Determine the [x, y] coordinate at the center of the cell enclosing the given text.  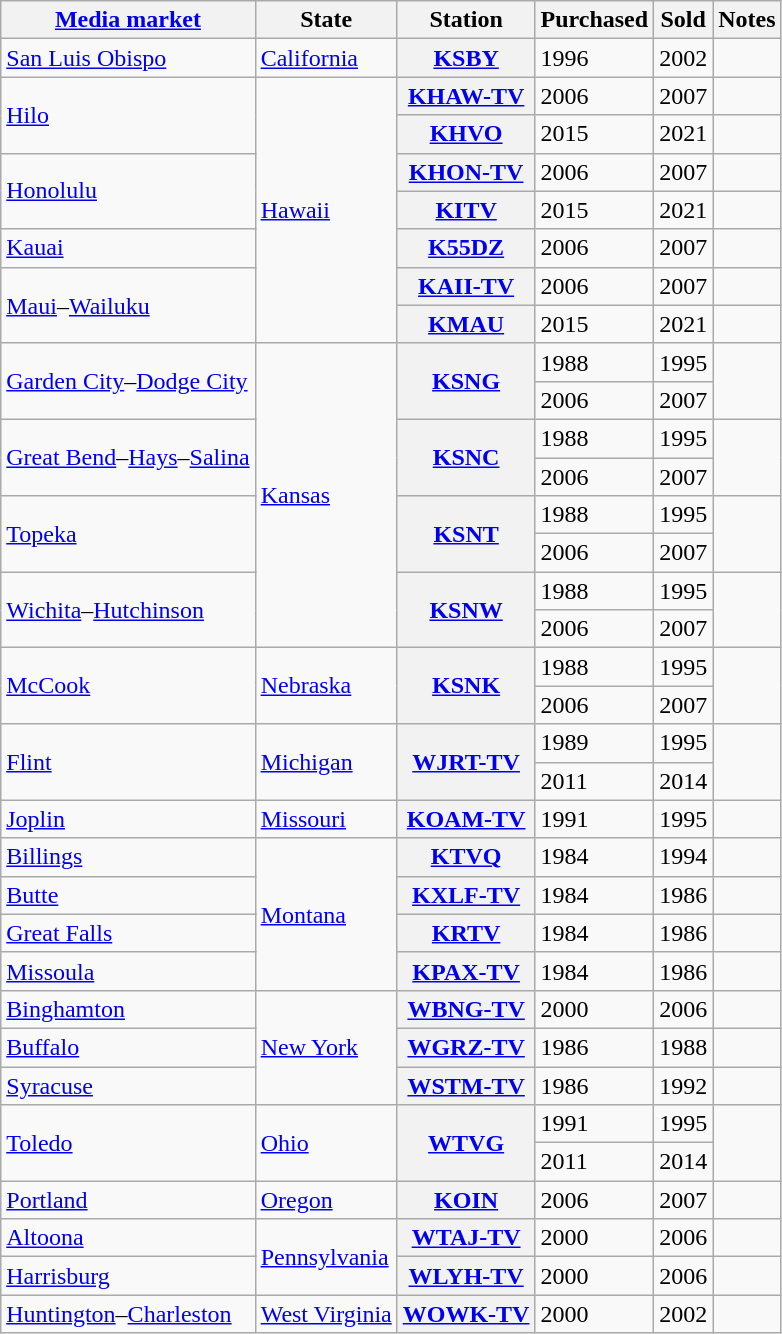
Portland [128, 1200]
Hilo [128, 115]
Altoona [128, 1238]
Ohio [326, 1143]
KSNT [466, 534]
Butte [128, 895]
Buffalo [128, 1047]
KXLF-TV [466, 895]
Joplin [128, 819]
Notes [747, 20]
Flint [128, 762]
State [326, 20]
KSNK [466, 686]
KOIN [466, 1200]
KTVQ [466, 857]
WGRZ-TV [466, 1047]
WSTM-TV [466, 1085]
Garden City–Dodge City [128, 381]
KSNC [466, 457]
Great Falls [128, 933]
WOWK-TV [466, 1314]
McCook [128, 686]
Oregon [326, 1200]
KSNG [466, 381]
Missoula [128, 971]
Missouri [326, 819]
1994 [684, 857]
Purchased [594, 20]
KHVO [466, 134]
Maui–Wailuku [128, 305]
KAII-TV [466, 286]
Binghamton [128, 1009]
1996 [594, 58]
KRTV [466, 933]
Nebraska [326, 686]
Montana [326, 914]
KMAU [466, 324]
WBNG-TV [466, 1009]
Station [466, 20]
New York [326, 1047]
KSNW [466, 610]
Topeka [128, 534]
Billings [128, 857]
West Virginia [326, 1314]
1992 [684, 1085]
Huntington–Charleston [128, 1314]
WTVG [466, 1143]
Kansas [326, 495]
WJRT-TV [466, 762]
Great Bend–Hays–Salina [128, 457]
Pennsylvania [326, 1257]
Media market [128, 20]
K55DZ [466, 248]
KHAW-TV [466, 96]
Sold [684, 20]
Hawaii [326, 210]
KITV [466, 210]
Kauai [128, 248]
KPAX-TV [466, 971]
KSBY [466, 58]
Michigan [326, 762]
Harrisburg [128, 1276]
Toledo [128, 1143]
Honolulu [128, 191]
Syracuse [128, 1085]
1989 [594, 743]
San Luis Obispo [128, 58]
KOAM-TV [466, 819]
WLYH-TV [466, 1276]
California [326, 58]
Wichita–Hutchinson [128, 610]
KHON-TV [466, 172]
WTAJ-TV [466, 1238]
